For the text-containing cell, return its midpoint in [X, Y] coordinate format. 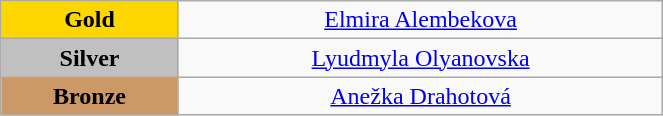
Gold [90, 20]
Bronze [90, 96]
Lyudmyla Olyanovska [420, 58]
Anežka Drahotová [420, 96]
Elmira Alembekova [420, 20]
Silver [90, 58]
